Pinpoint the cell where the given text exists, returning its (x, y) midpoint coordinate. 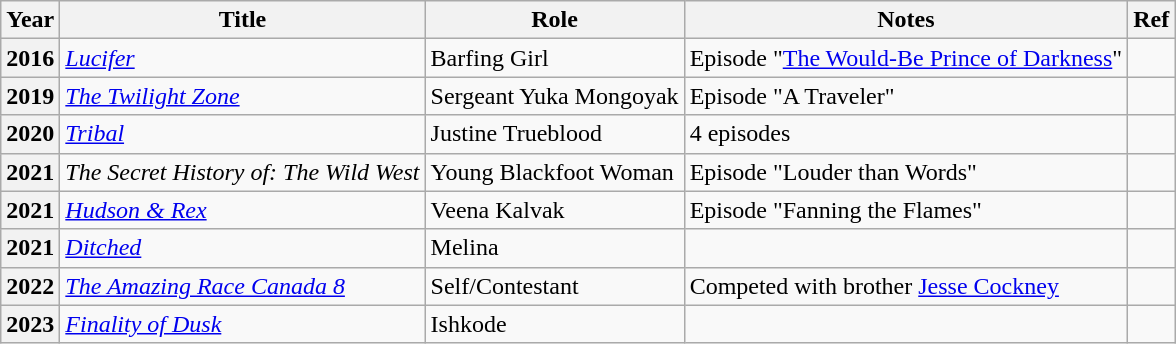
Self/Contestant (554, 286)
Episode "The Would-Be Prince of Darkness" (906, 58)
Young Blackfoot Woman (554, 172)
The Secret History of: The Wild West (242, 172)
Hudson & Rex (242, 210)
4 episodes (906, 134)
Tribal (242, 134)
Role (554, 20)
Sergeant Yuka Mongoyak (554, 96)
Ref (1152, 20)
The Amazing Race Canada 8 (242, 286)
2023 (30, 324)
Episode "Louder than Words" (906, 172)
Lucifer (242, 58)
Finality of Dusk (242, 324)
2020 (30, 134)
Barfing Girl (554, 58)
2022 (30, 286)
Episode "Fanning the Flames" (906, 210)
The Twilight Zone (242, 96)
Veena Kalvak (554, 210)
Notes (906, 20)
Ishkode (554, 324)
2016 (30, 58)
2019 (30, 96)
Justine Trueblood (554, 134)
Melina (554, 248)
Competed with brother Jesse Cockney (906, 286)
Year (30, 20)
Episode "A Traveler" (906, 96)
Title (242, 20)
Ditched (242, 248)
